Return the [x, y] coordinate for the center point of the cell that contains the specified text.  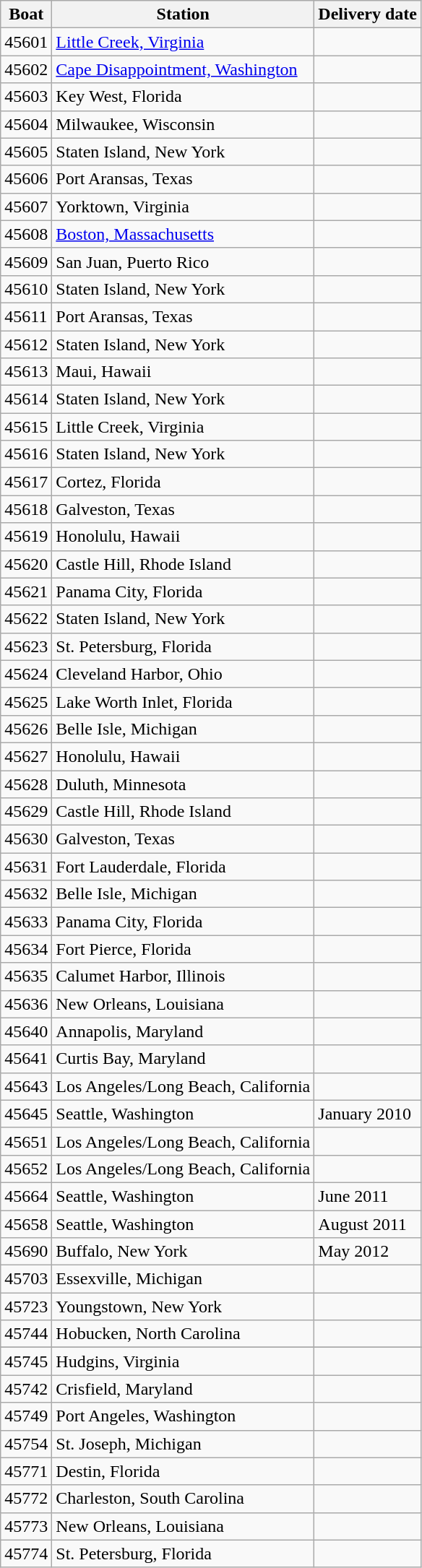
45629 [26, 812]
45615 [26, 427]
Key West, Florida [184, 97]
45610 [26, 289]
Destin, Florida [184, 1471]
Crisfield, Maryland [184, 1389]
45617 [26, 482]
45626 [26, 729]
45612 [26, 345]
45609 [26, 261]
Cleveland Harbor, Ohio [184, 674]
45628 [26, 784]
45619 [26, 537]
Youngstown, New York [184, 1307]
45620 [26, 564]
Cortez, Florida [184, 482]
45641 [26, 1059]
45602 [26, 69]
Calumet Harbor, Illinois [184, 976]
45742 [26, 1389]
Cape Disappointment, Washington [184, 69]
Station [184, 14]
45773 [26, 1526]
45652 [26, 1169]
45723 [26, 1307]
January 2010 [368, 1114]
45658 [26, 1224]
Annapolis, Maryland [184, 1031]
Fort Pierce, Florida [184, 949]
Milwaukee, Wisconsin [184, 124]
Buffalo, New York [184, 1252]
45703 [26, 1279]
Maui, Hawaii [184, 372]
45772 [26, 1499]
45749 [26, 1416]
45601 [26, 42]
45623 [26, 646]
Hudgins, Virginia [184, 1361]
45640 [26, 1031]
45632 [26, 894]
Delivery date [368, 14]
May 2012 [368, 1252]
45643 [26, 1086]
45774 [26, 1554]
Hobucken, North Carolina [184, 1334]
45631 [26, 867]
45744 [26, 1334]
45611 [26, 316]
45621 [26, 592]
Fort Lauderdale, Florida [184, 867]
45624 [26, 674]
45636 [26, 1004]
Port Angeles, Washington [184, 1416]
Essexville, Michigan [184, 1279]
45616 [26, 454]
45745 [26, 1361]
45651 [26, 1141]
45606 [26, 179]
San Juan, Puerto Rico [184, 261]
St. Joseph, Michigan [184, 1444]
Boston, Massachusetts [184, 234]
45633 [26, 922]
45604 [26, 124]
45771 [26, 1471]
45634 [26, 949]
Yorktown, Virginia [184, 207]
45627 [26, 756]
45645 [26, 1114]
45614 [26, 399]
45608 [26, 234]
45613 [26, 372]
45635 [26, 976]
45630 [26, 839]
45664 [26, 1196]
45625 [26, 701]
Lake Worth Inlet, Florida [184, 701]
Curtis Bay, Maryland [184, 1059]
August 2011 [368, 1224]
45690 [26, 1252]
45618 [26, 509]
June 2011 [368, 1196]
Charleston, South Carolina [184, 1499]
45754 [26, 1444]
Duluth, Minnesota [184, 784]
45622 [26, 619]
45605 [26, 152]
Boat [26, 14]
45603 [26, 97]
45607 [26, 207]
